Locate the cell with the specified text and output its [X, Y] center coordinate. 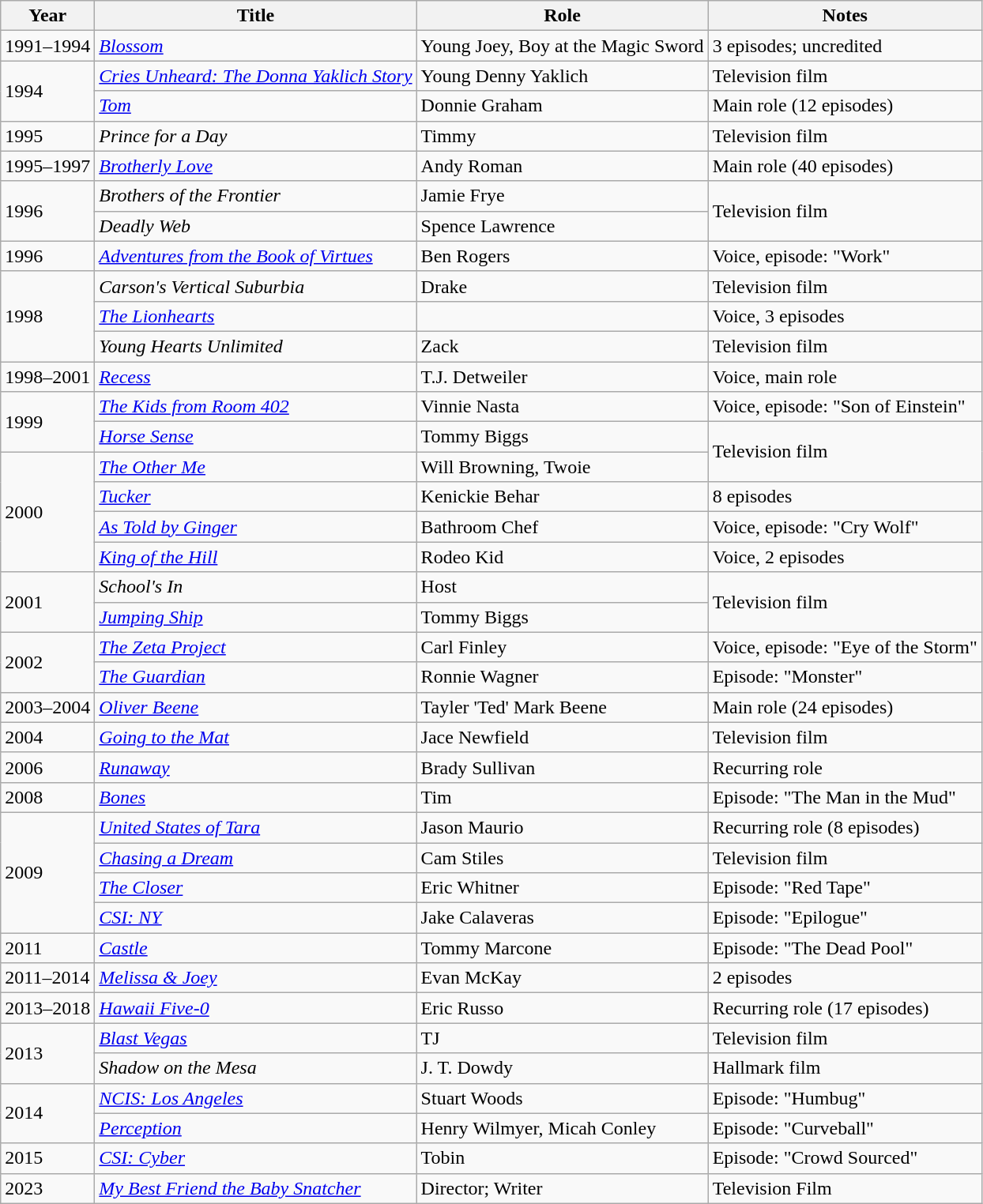
Role [563, 16]
Voice, episode: "Work" [845, 256]
2004 [47, 737]
1998 [47, 316]
2011 [47, 948]
Melissa & Joey [256, 978]
Tobin [563, 1158]
Recurring role [845, 767]
Tom [256, 106]
Kenickie Behar [563, 497]
Deadly Web [256, 226]
1994 [47, 91]
Episode: "The Dead Pool" [845, 948]
United States of Tara [256, 827]
Voice, episode: "Eye of the Storm" [845, 647]
Jamie Frye [563, 196]
Blossom [256, 46]
Oliver Beene [256, 707]
King of the Hill [256, 557]
Main role (40 episodes) [845, 166]
Voice, 3 episodes [845, 316]
2001 [47, 602]
Spence Lawrence [563, 226]
Henry Wilmyer, Micah Conley [563, 1128]
J. T. Dowdy [563, 1068]
Hawaii Five-0 [256, 1008]
Chasing a Dream [256, 857]
2023 [47, 1188]
The Closer [256, 888]
Tucker [256, 497]
Tommy Marcone [563, 948]
3 episodes; uncredited [845, 46]
Timmy [563, 136]
Young Joey, Boy at the Magic Sword [563, 46]
Adventures from the Book of Virtues [256, 256]
Episode: "Monster" [845, 677]
Jake Calaveras [563, 918]
Recurring role (17 episodes) [845, 1008]
2009 [47, 872]
Brady Sullivan [563, 767]
Young Hearts Unlimited [256, 346]
Vinnie Nasta [563, 407]
Will Browning, Twoie [563, 467]
The Kids from Room 402 [256, 407]
Host [563, 587]
Year [47, 16]
Evan McKay [563, 978]
Ronnie Wagner [563, 677]
TJ [563, 1038]
2002 [47, 662]
The Zeta Project [256, 647]
Recess [256, 377]
Prince for a Day [256, 136]
Title [256, 16]
The Lionhearts [256, 316]
Bones [256, 797]
The Other Me [256, 467]
Donnie Graham [563, 106]
2006 [47, 767]
2014 [47, 1113]
Episode: "Curveball" [845, 1128]
As Told by Ginger [256, 527]
Cam Stiles [563, 857]
2008 [47, 797]
Stuart Woods [563, 1098]
Perception [256, 1128]
My Best Friend the Baby Snatcher [256, 1188]
Blast Vegas [256, 1038]
Bathroom Chef [563, 527]
Shadow on the Mesa [256, 1068]
Notes [845, 16]
Carson's Vertical Suburbia [256, 286]
Jason Maurio [563, 827]
Episode: "Humbug" [845, 1098]
Carl Finley [563, 647]
Castle [256, 948]
1998–2001 [47, 377]
1999 [47, 422]
Director; Writer [563, 1188]
Eric Russo [563, 1008]
Tayler 'Ted' Mark Beene [563, 707]
Episode: "The Man in the Mud" [845, 797]
1991–1994 [47, 46]
Jace Newfield [563, 737]
8 episodes [845, 497]
Eric Whitner [563, 888]
The Guardian [256, 677]
Runaway [256, 767]
2013–2018 [47, 1008]
Brothers of the Frontier [256, 196]
Episode: "Crowd Sourced" [845, 1158]
Andy Roman [563, 166]
2013 [47, 1053]
Zack [563, 346]
Voice, episode: "Cry Wolf" [845, 527]
CSI: NY [256, 918]
Brotherly Love [256, 166]
Recurring role (8 episodes) [845, 827]
CSI: Cyber [256, 1158]
Horse Sense [256, 437]
Main role (12 episodes) [845, 106]
Voice, episode: "Son of Einstein" [845, 407]
Television Film [845, 1188]
Drake [563, 286]
School's In [256, 587]
NCIS: Los Angeles [256, 1098]
Episode: "Epilogue" [845, 918]
Tim [563, 797]
Young Denny Yaklich [563, 76]
Rodeo Kid [563, 557]
2011–2014 [47, 978]
T.J. Detweiler [563, 377]
Ben Rogers [563, 256]
Jumping Ship [256, 617]
Voice, main role [845, 377]
Main role (24 episodes) [845, 707]
1995–1997 [47, 166]
Going to the Mat [256, 737]
2015 [47, 1158]
Cries Unheard: The Donna Yaklich Story [256, 76]
2000 [47, 512]
Hallmark film [845, 1068]
1995 [47, 136]
Episode: "Red Tape" [845, 888]
Voice, 2 episodes [845, 557]
2003–2004 [47, 707]
2 episodes [845, 978]
